Capture the cell that displays the provided text and extract its [x, y] central coordinate. 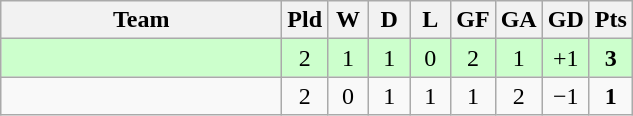
D [390, 20]
W [348, 20]
L [430, 20]
Pts [610, 20]
Pld [305, 20]
Team [142, 20]
3 [610, 58]
GF [473, 20]
GA [518, 20]
+1 [566, 58]
−1 [566, 96]
GD [566, 20]
